Return (X, Y) of the center of cell containing provided text 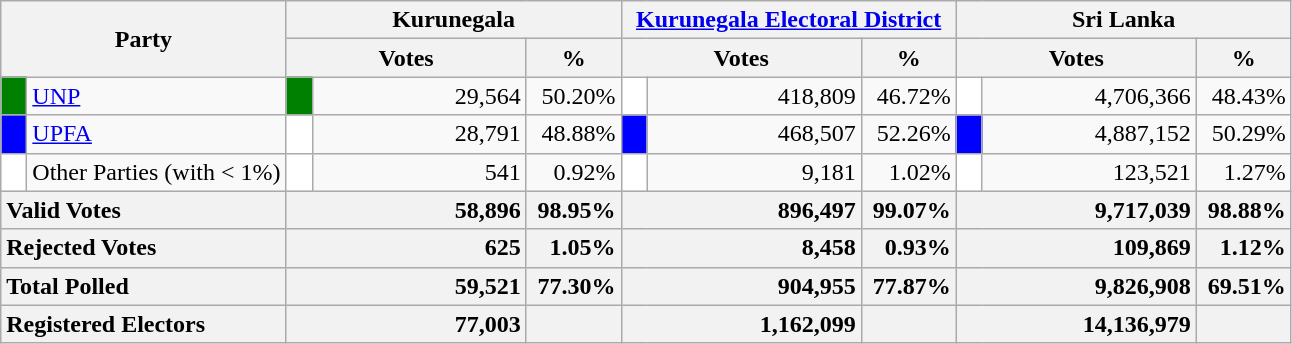
28,791 (419, 134)
58,896 (406, 210)
UNP (156, 96)
50.20% (574, 96)
1.27% (1244, 172)
896,497 (741, 210)
77.87% (908, 286)
69.51% (1244, 286)
541 (419, 172)
Valid Votes (144, 210)
468,507 (754, 134)
14,136,979 (1076, 324)
418,809 (754, 96)
50.29% (1244, 134)
Registered Electors (144, 324)
48.43% (1244, 96)
48.88% (574, 134)
Kurunegala Electoral District (788, 20)
1.02% (908, 172)
9,826,908 (1076, 286)
1,162,099 (741, 324)
Other Parties (with < 1%) (156, 172)
9,181 (754, 172)
Party (144, 39)
904,955 (741, 286)
9,717,039 (1076, 210)
99.07% (908, 210)
59,521 (406, 286)
8,458 (741, 248)
77,003 (406, 324)
0.92% (574, 172)
UPFA (156, 134)
625 (406, 248)
1.05% (574, 248)
123,521 (1089, 172)
4,887,152 (1089, 134)
29,564 (419, 96)
Rejected Votes (144, 248)
98.95% (574, 210)
46.72% (908, 96)
Sri Lanka (1124, 20)
52.26% (908, 134)
Total Polled (144, 286)
4,706,366 (1089, 96)
77.30% (574, 286)
1.12% (1244, 248)
98.88% (1244, 210)
109,869 (1076, 248)
Kurunegala (454, 20)
0.93% (908, 248)
